Return (x, y) of the center of cell containing provided text 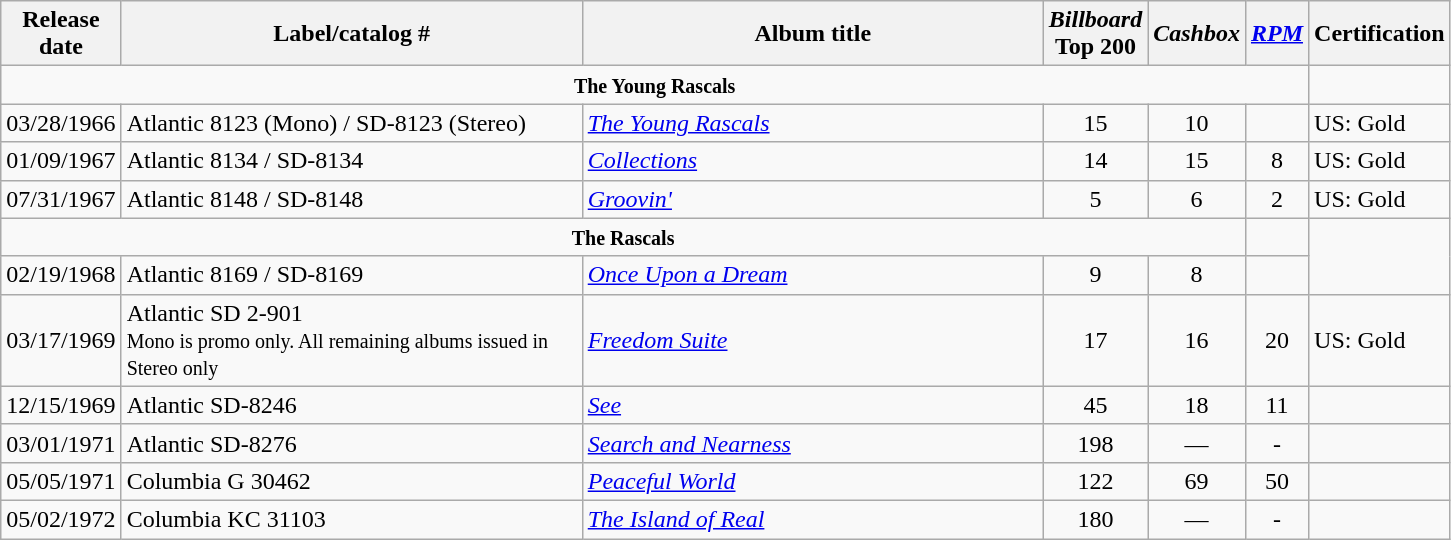
05/05/1971 (61, 481)
Album title (812, 34)
2 (1276, 199)
69 (1197, 481)
122 (1095, 481)
20 (1276, 340)
Peaceful World (812, 481)
Columbia G 30462 (352, 481)
18 (1197, 405)
Atlantic 8134 / SD-8134 (352, 161)
45 (1095, 405)
17 (1095, 340)
See (812, 405)
03/01/1971 (61, 443)
12/15/1969 (61, 405)
Certification (1380, 34)
Billboard Top 200 (1095, 34)
Columbia KC 31103 (352, 519)
11 (1276, 405)
Collections (812, 161)
Groovin' (812, 199)
The Island of Real (812, 519)
Release date (61, 34)
Atlantic SD 2-901Mono is promo only. All remaining albums issued in Stereo only (352, 340)
198 (1095, 443)
9 (1095, 275)
Search and Nearness (812, 443)
16 (1197, 340)
180 (1095, 519)
03/17/1969 (61, 340)
10 (1197, 123)
Atlantic 8169 / SD-8169 (352, 275)
14 (1095, 161)
Cashbox (1197, 34)
05/02/1972 (61, 519)
50 (1276, 481)
6 (1197, 199)
Atlantic 8148 / SD-8148 (352, 199)
Once Upon a Dream (812, 275)
Freedom Suite (812, 340)
Atlantic 8123 (Mono) / SD-8123 (Stereo) (352, 123)
02/19/1968 (61, 275)
RPM (1276, 34)
The Rascals (624, 237)
Atlantic SD-8246 (352, 405)
Atlantic SD-8276 (352, 443)
Label/catalog # (352, 34)
07/31/1967 (61, 199)
01/09/1967 (61, 161)
03/28/1966 (61, 123)
5 (1095, 199)
